Scan for the cell matching the given text and deliver its (x, y) coordinate at center. 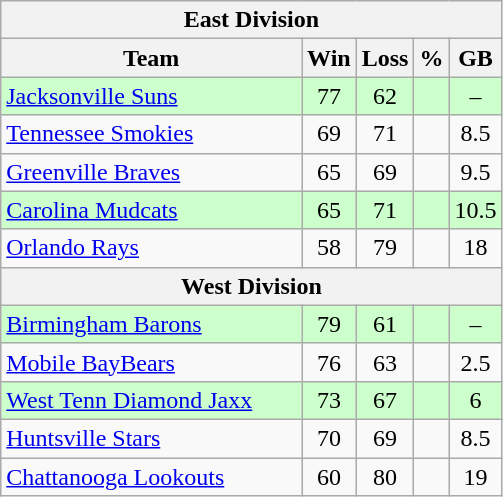
Birmingham Barons (152, 324)
77 (330, 96)
60 (330, 477)
63 (385, 362)
Huntsville Stars (152, 438)
Orlando Rays (152, 248)
Tennessee Smokies (152, 134)
% (432, 58)
9.5 (476, 172)
GB (476, 58)
10.5 (476, 210)
Win (330, 58)
70 (330, 438)
East Division (252, 20)
76 (330, 362)
19 (476, 477)
80 (385, 477)
62 (385, 96)
Jacksonville Suns (152, 96)
58 (330, 248)
West Division (252, 286)
61 (385, 324)
6 (476, 400)
73 (330, 400)
Carolina Mudcats (152, 210)
Greenville Braves (152, 172)
67 (385, 400)
Loss (385, 58)
Team (152, 58)
West Tenn Diamond Jaxx (152, 400)
18 (476, 248)
Chattanooga Lookouts (152, 477)
Mobile BayBears (152, 362)
2.5 (476, 362)
